Output the (X, Y) coordinate of the center of the cell containing the given text.  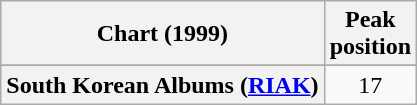
17 (370, 85)
Peakposition (370, 34)
Chart (1999) (162, 34)
South Korean Albums (RIAK) (162, 85)
